Capture the cell that displays the provided text and extract its [X, Y] central coordinate. 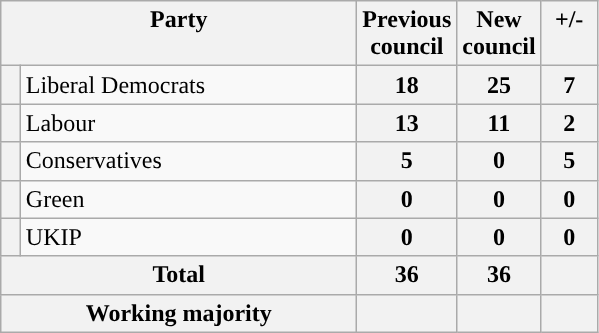
Liberal Democrats [188, 85]
2 [569, 123]
Party [179, 34]
25 [499, 85]
UKIP [188, 237]
7 [569, 85]
New council [499, 34]
Total [179, 275]
Green [188, 199]
+/- [569, 34]
11 [499, 123]
Labour [188, 123]
Conservatives [188, 161]
Previous council [407, 34]
13 [407, 123]
18 [407, 85]
Working majority [179, 313]
